Return the (x, y) coordinate for the center point of the cell that contains the specified text.  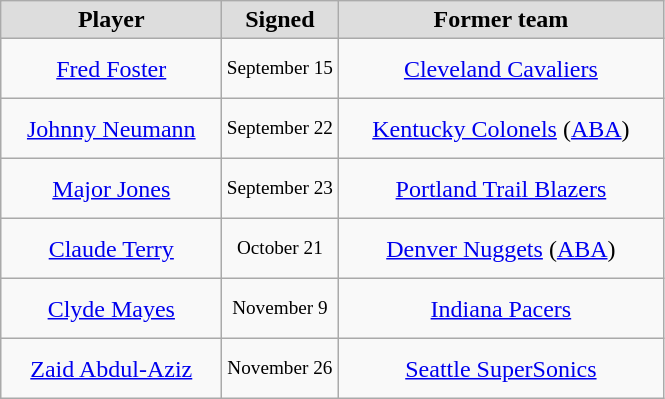
Former team (501, 20)
Cleveland Cavaliers (501, 69)
September 23 (280, 189)
Kentucky Colonels (ABA) (501, 129)
Signed (280, 20)
Fred Foster (112, 69)
October 21 (280, 249)
Zaid Abdul-Aziz (112, 369)
September 22 (280, 129)
November 26 (280, 369)
Clyde Mayes (112, 309)
Denver Nuggets (ABA) (501, 249)
Player (112, 20)
Seattle SuperSonics (501, 369)
Indiana Pacers (501, 309)
Major Jones (112, 189)
Johnny Neumann (112, 129)
November 9 (280, 309)
Portland Trail Blazers (501, 189)
Claude Terry (112, 249)
September 15 (280, 69)
